Find where the given text appears and provide that cell's center as [X, Y] coordinate. 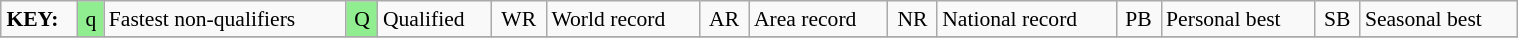
q [91, 19]
NR [912, 19]
Seasonal best [1438, 19]
KEY: [40, 19]
SB [1338, 19]
Q [362, 19]
National record [1026, 19]
Fastest non-qualifiers [225, 19]
Area record [818, 19]
Personal best [1238, 19]
PB [1138, 19]
World record [622, 19]
AR [724, 19]
Qualified [434, 19]
WR [518, 19]
